Output the (X, Y) coordinate of the center of the cell containing the given text.  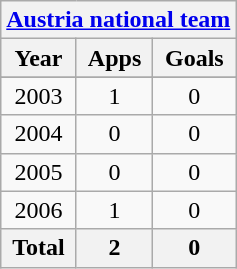
2003 (39, 96)
2005 (39, 172)
Austria national team (118, 20)
Year (39, 58)
2004 (39, 134)
2 (114, 248)
2006 (39, 210)
Total (39, 248)
Goals (194, 58)
Apps (114, 58)
